Find where the given text appears and provide that cell's center as [X, Y] coordinate. 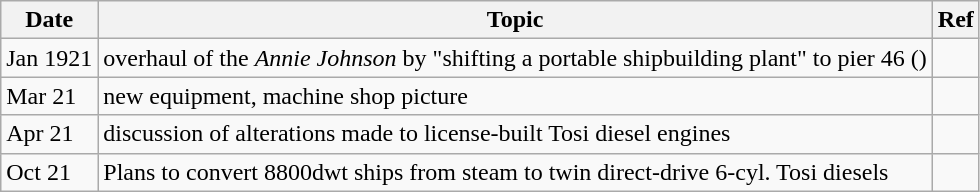
discussion of alterations made to license-built Tosi diesel engines [516, 134]
Date [50, 20]
Oct 21 [50, 172]
Topic [516, 20]
Mar 21 [50, 96]
Apr 21 [50, 134]
Plans to convert 8800dwt ships from steam to twin direct-drive 6-cyl. Tosi diesels [516, 172]
new equipment, machine shop picture [516, 96]
overhaul of the Annie Johnson by "shifting a portable shipbuilding plant" to pier 46 () [516, 58]
Jan 1921 [50, 58]
Ref [956, 20]
